Determine the [X, Y] coordinate at the center of the cell enclosing the given text.  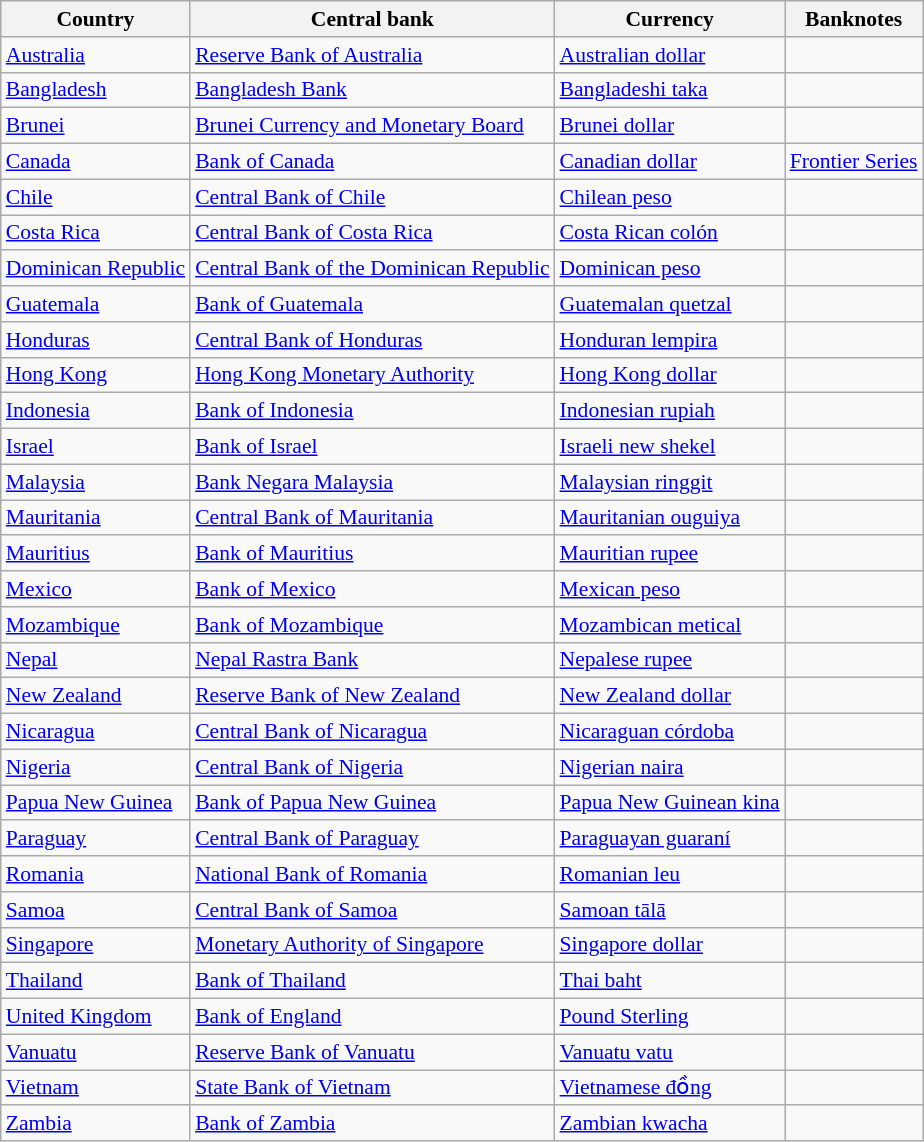
Central Bank of Paraguay [372, 839]
Banknotes [854, 19]
Zambian kwacha [670, 1124]
Pound Sterling [670, 1017]
Brunei Currency and Monetary Board [372, 126]
Mauritian rupee [670, 554]
Canadian dollar [670, 162]
Australia [96, 55]
Nicaragua [96, 732]
Bank of Mexico [372, 589]
Canada [96, 162]
Reserve Bank of Australia [372, 55]
Singapore dollar [670, 945]
Papua New Guinean kina [670, 803]
Bank of Papua New Guinea [372, 803]
Nepal Rastra Bank [372, 660]
Samoa [96, 910]
Central Bank of the Dominican Republic [372, 269]
Bangladesh [96, 90]
Bank of Thailand [372, 981]
Bank of England [372, 1017]
Samoan tālā [670, 910]
Nepal [96, 660]
State Bank of Vietnam [372, 1088]
Chile [96, 197]
Paraguayan guaraní [670, 839]
Thailand [96, 981]
Thai baht [670, 981]
Currency [670, 19]
National Bank of Romania [372, 874]
Bank of Guatemala [372, 304]
Mauritania [96, 518]
Vanuatu [96, 1052]
Bank of Mauritius [372, 554]
Central Bank of Nicaragua [372, 732]
Bangladeshi taka [670, 90]
Papua New Guinea [96, 803]
Country [96, 19]
Mozambique [96, 625]
Central Bank of Chile [372, 197]
Vietnamese đồng [670, 1088]
Australian dollar [670, 55]
Honduran lempira [670, 340]
Monetary Authority of Singapore [372, 945]
Central Bank of Costa Rica [372, 233]
Central Bank of Mauritania [372, 518]
Hong Kong Monetary Authority [372, 375]
Vanuatu vatu [670, 1052]
United Kingdom [96, 1017]
Indonesian rupiah [670, 411]
Dominican peso [670, 269]
Indonesia [96, 411]
Israeli new shekel [670, 447]
Bangladesh Bank [372, 90]
Costa Rican colón [670, 233]
Costa Rica [96, 233]
Malaysian ringgit [670, 482]
Paraguay [96, 839]
Malaysia [96, 482]
Brunei dollar [670, 126]
Dominican Republic [96, 269]
Bank of Israel [372, 447]
Mozambican metical [670, 625]
Mexico [96, 589]
Bank of Mozambique [372, 625]
Mauritius [96, 554]
Romanian leu [670, 874]
New Zealand dollar [670, 696]
Bank Negara Malaysia [372, 482]
Hong Kong dollar [670, 375]
Mauritanian ouguiya [670, 518]
Bank of Zambia [372, 1124]
Mexican peso [670, 589]
Nicaraguan córdoba [670, 732]
Romania [96, 874]
Guatemalan quetzal [670, 304]
Central Bank of Nigeria [372, 767]
Israel [96, 447]
Brunei [96, 126]
Honduras [96, 340]
Chilean peso [670, 197]
Bank of Canada [372, 162]
Central Bank of Honduras [372, 340]
Bank of Indonesia [372, 411]
Vietnam [96, 1088]
Nepalese rupee [670, 660]
Singapore [96, 945]
Central bank [372, 19]
Zambia [96, 1124]
New Zealand [96, 696]
Nigerian naira [670, 767]
Frontier Series [854, 162]
Reserve Bank of New Zealand [372, 696]
Hong Kong [96, 375]
Guatemala [96, 304]
Central Bank of Samoa [372, 910]
Reserve Bank of Vanuatu [372, 1052]
Nigeria [96, 767]
